Pinpoint the cell where the given text exists, returning its [x, y] midpoint coordinate. 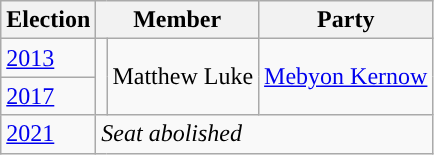
2021 [48, 134]
Election [48, 20]
2013 [48, 58]
Member [178, 20]
Matthew Luke [183, 77]
Party [346, 20]
Mebyon Kernow [346, 77]
2017 [48, 96]
Seat abolished [264, 134]
